Locate the cell with the specified text and output its [x, y] center coordinate. 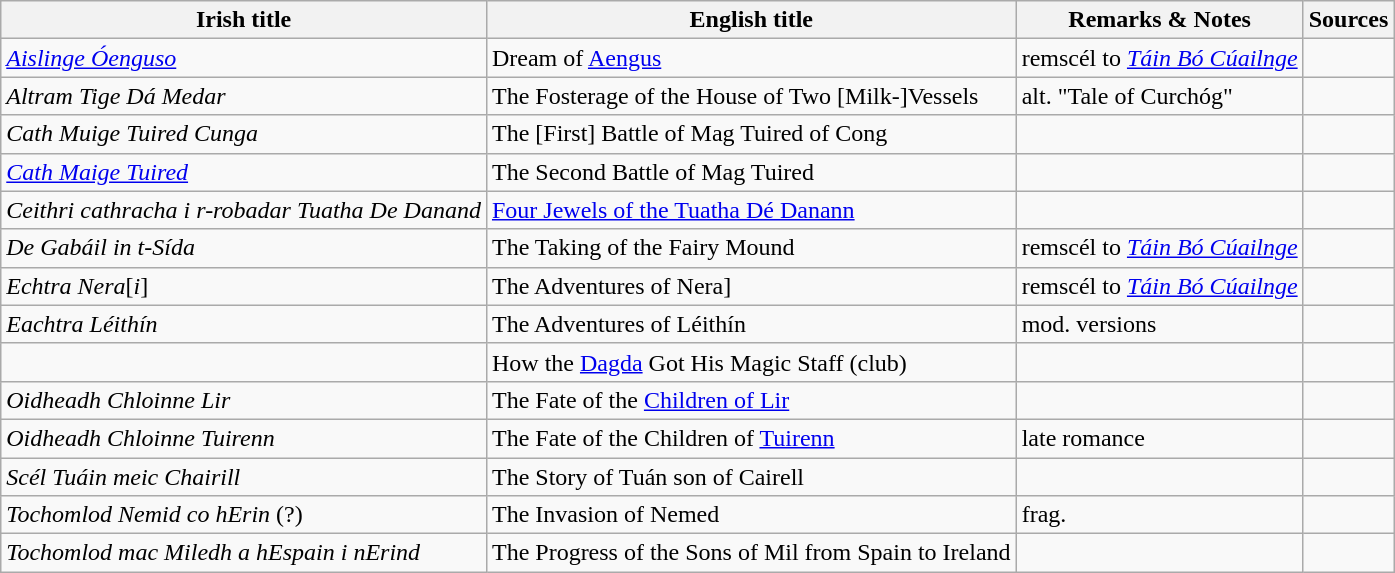
Cath Maige Tuired [244, 172]
The Taking of the Fairy Mound [751, 248]
Oidheadh Chloinne Lir [244, 400]
Remarks & Notes [1160, 20]
English title [751, 20]
The Adventures of Léithín [751, 324]
alt. "Tale of Curchóg" [1160, 96]
Dream of Aengus [751, 58]
Eachtra Léithín [244, 324]
mod. versions [1160, 324]
Tochomlod mac Miledh a hEspain i nErind [244, 553]
The Fate of the Children of Tuirenn [751, 438]
De Gabáil in t-Sída [244, 248]
Irish title [244, 20]
Four Jewels of the Tuatha Dé Danann [751, 210]
late romance [1160, 438]
Echtra Nera[i] [244, 286]
frag. [1160, 515]
Sources [1348, 20]
Altram Tige Dá Medar [244, 96]
Tochomlod Nemid co hErin (?) [244, 515]
The Adventures of Nera] [751, 286]
The Invasion of Nemed [751, 515]
The Fate of the Children of Lir [751, 400]
Aislinge Óenguso [244, 58]
The Progress of the Sons of Mil from Spain to Ireland [751, 553]
How the Dagda Got His Magic Staff (club) [751, 362]
The Second Battle of Mag Tuired [751, 172]
The Fosterage of the House of Two [Milk-]Vessels [751, 96]
Ceithri cathracha i r-robadar Tuatha De Danand [244, 210]
Cath Muige Tuired Cunga [244, 134]
The Story of Tuán son of Cairell [751, 477]
Scél Tuáin meic Chairill [244, 477]
Oidheadh Chloinne Tuirenn [244, 438]
The [First] Battle of Mag Tuired of Cong [751, 134]
